From the cell containing the given text, extract its center point as (x, y) coordinate. 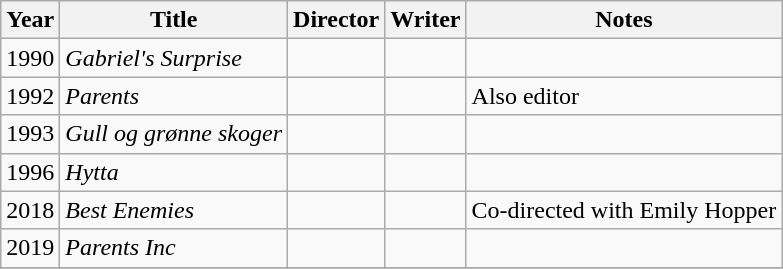
Notes (624, 20)
Gabriel's Surprise (174, 58)
1996 (30, 172)
Also editor (624, 96)
Gull og grønne skoger (174, 134)
1992 (30, 96)
Title (174, 20)
Parents (174, 96)
Hytta (174, 172)
Co-directed with Emily Hopper (624, 210)
Director (336, 20)
Parents Inc (174, 248)
Year (30, 20)
1993 (30, 134)
2018 (30, 210)
Writer (426, 20)
2019 (30, 248)
Best Enemies (174, 210)
1990 (30, 58)
